Determine the [X, Y] coordinate at the center of the cell enclosing the given text.  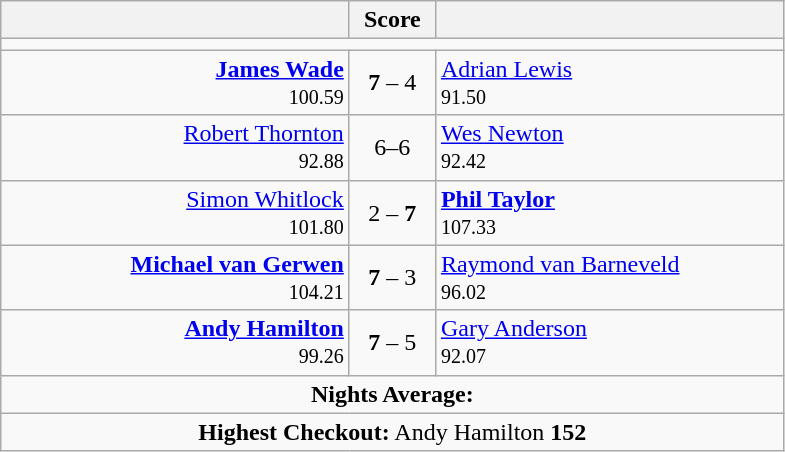
7 – 3 [392, 278]
Wes Newton 92.42 [610, 148]
2 – 7 [392, 212]
James Wade 100.59 [176, 82]
Gary Anderson 92.07 [610, 342]
Highest Checkout: Andy Hamilton 152 [392, 432]
7 – 4 [392, 82]
6–6 [392, 148]
Phil Taylor 107.33 [610, 212]
Score [392, 20]
Simon Whitlock 101.80 [176, 212]
Michael van Gerwen 104.21 [176, 278]
Raymond van Barneveld 96.02 [610, 278]
Andy Hamilton 99.26 [176, 342]
Nights Average: [392, 394]
Adrian Lewis 91.50 [610, 82]
Robert Thornton 92.88 [176, 148]
7 – 5 [392, 342]
